Provide the (x, y) coordinate of the cell's center where the given text is located.  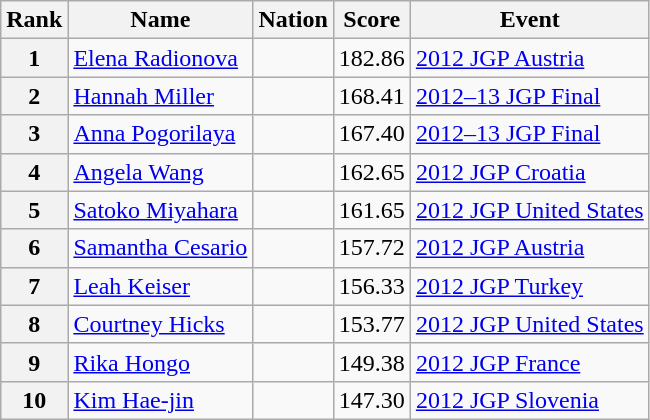
Event (530, 20)
2012 JGP Turkey (530, 286)
Samantha Cesario (160, 248)
162.65 (372, 172)
6 (34, 248)
2012 JGP Croatia (530, 172)
7 (34, 286)
4 (34, 172)
Name (160, 20)
167.40 (372, 134)
Hannah Miller (160, 96)
153.77 (372, 324)
156.33 (372, 286)
10 (34, 400)
1 (34, 58)
Elena Radionova (160, 58)
Courtney Hicks (160, 324)
2 (34, 96)
2012 JGP France (530, 362)
3 (34, 134)
149.38 (372, 362)
Satoko Miyahara (160, 210)
Kim Hae-jin (160, 400)
Angela Wang (160, 172)
168.41 (372, 96)
Leah Keiser (160, 286)
Rika Hongo (160, 362)
147.30 (372, 400)
Nation (293, 20)
9 (34, 362)
Anna Pogorilaya (160, 134)
2012 JGP Slovenia (530, 400)
Score (372, 20)
Rank (34, 20)
182.86 (372, 58)
157.72 (372, 248)
8 (34, 324)
5 (34, 210)
161.65 (372, 210)
